Provide the (X, Y) coordinate of the cell's center where the given text is located.  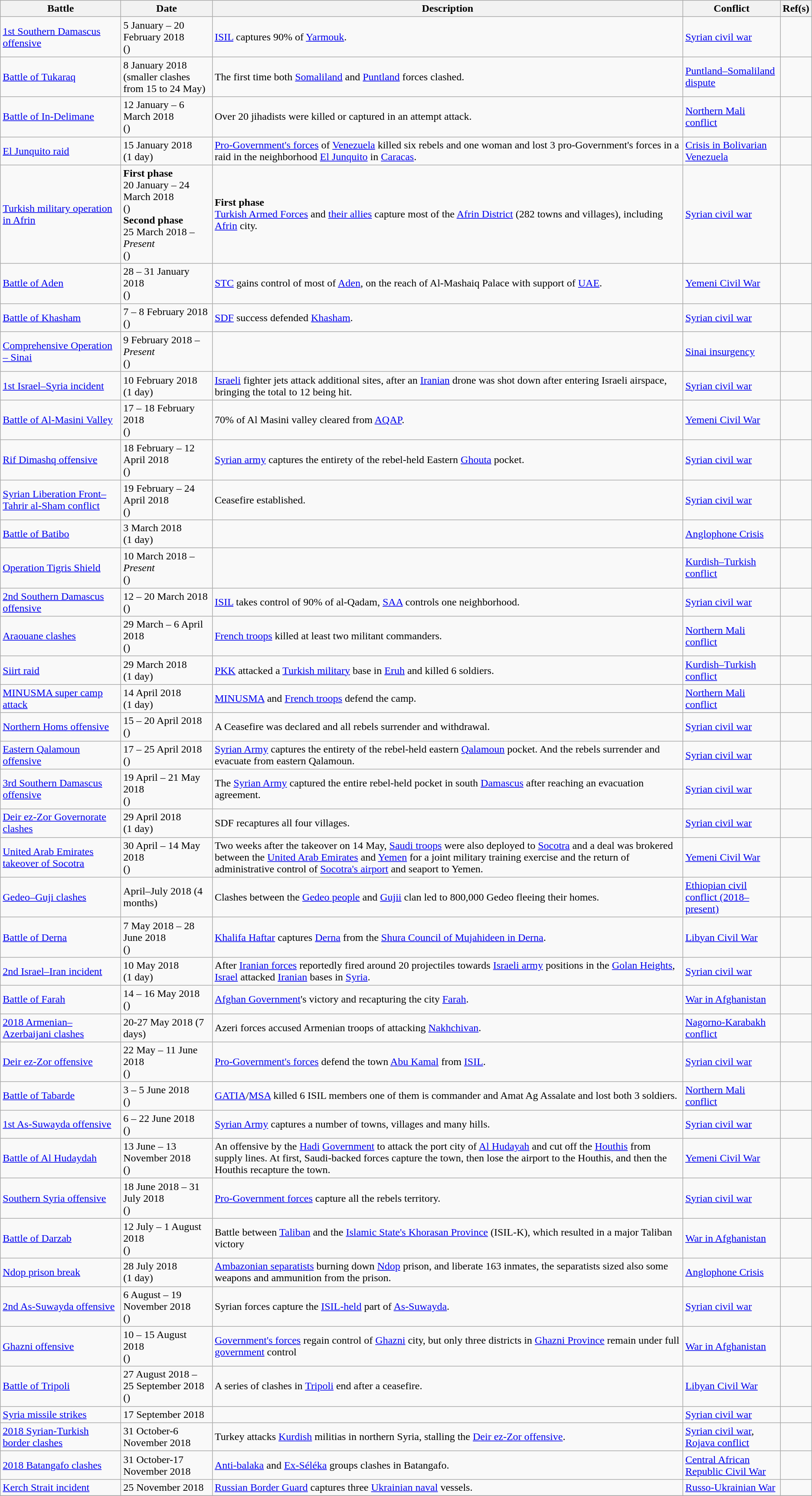
Comprehensive Operation – Sinai (61, 352)
Syria missile strikes (61, 1414)
15 January 2018(1 day) (167, 151)
19 April – 21 May 2018() (167, 789)
28 July 2018(1 day) (167, 1272)
Battle of Tukaraq (61, 77)
Kerch Strait incident (61, 1487)
10 May 2018(1 day) (167, 971)
29 March 2018(1 day) (167, 670)
Battle of Al Hudaydah (61, 1158)
Eastern Qalamoun offensive (61, 755)
18 June 2018 – 31 July 2018() (167, 1198)
The first time both Somaliland and Puntland forces clashed. (448, 77)
Over 20 jihadists were killed or captured in an attempt attack. (448, 117)
Russo-Ukrainian War (731, 1487)
28 – 31 January 2018() (167, 283)
French troops killed at least two militant commanders. (448, 636)
A Ceasefire was declared and all rebels surrender and withdrawal. (448, 727)
Battle of Khasham (61, 318)
31 October-17 November 2018 (167, 1465)
Syrian army captures the entirety of the rebel-held Eastern Ghouta pocket. (448, 460)
Battle of Farah (61, 999)
Description (448, 9)
MINUSMA and French troops defend the camp. (448, 699)
Puntland–Somaliland dispute (731, 77)
Battle of Tabarde (61, 1096)
2018 Syrian-Turkish border clashes (61, 1437)
Ambazonian separatists burning down Ndop prison, and liberate 163 inmates, the separatists sized also some weapons and ammunition from the prison. (448, 1272)
Conflict (731, 9)
Deir ez-Zor offensive (61, 1062)
6 August – 19 November 2018() (167, 1306)
Ceasefire established. (448, 500)
Pro-Government forces capture all the rebels territory. (448, 1198)
Battle of Batibo (61, 534)
10 – 15 August 2018() (167, 1346)
Syrian Army captures the entirety of the rebel-held eastern Qalamoun pocket. And the rebels surrender and evacuate from eastern Qalamoun. (448, 755)
17 – 25 April 2018() (167, 755)
Government's forces regain control of Ghazni city, but only three districts in Ghazni Province remain under full government control (448, 1346)
United Arab Emirates takeover of Socotra (61, 857)
13 June – 13 November 2018() (167, 1158)
14 April 2018(1 day) (167, 699)
Nagorno-Karabakh conflict (731, 1028)
15 – 20 April 2018() (167, 727)
Gedeo–Guji clashes (61, 897)
GATIA/MSA killed 6 ISIL members one of them is commander and Amat Ag Assalate and lost both 3 soldiers. (448, 1096)
Araouane clashes (61, 636)
18 February – 12 April 2018() (167, 460)
1st Southern Damascus offensive (61, 37)
10 February 2018(1 day) (167, 385)
MINUSMA super camp attack (61, 699)
PKK attacked a Turkish military base in Eruh and killed 6 soldiers. (448, 670)
2018 Armenian–Azerbaijani clashes (61, 1028)
Northern Homs offensive (61, 727)
Turkey attacks Kurdish militias in northern Syria, stalling the Deir ez-Zor offensive. (448, 1437)
12 July – 1 August 2018() (167, 1238)
12 – 20 March 2018() (167, 602)
Ethiopian civil conflict (2018–present) (731, 897)
19 February – 24 April 2018() (167, 500)
Siirt raid (61, 670)
27 August 2018 – 25 September 2018() (167, 1386)
First phaseTurkish Armed Forces and their allies capture most of the Afrin District (282 towns and villages), including Afrin city. (448, 214)
7 May 2018 – 28 June 2018() (167, 937)
1st As-Suwayda offensive (61, 1124)
SDF recaptures all four villages. (448, 823)
2nd Israel–Iran incident (61, 971)
Battle of Darzab (61, 1238)
12 January – 6 March 2018() (167, 117)
Syrian Army captures a number of towns, villages and many hills. (448, 1124)
2nd Southern Damascus offensive (61, 602)
A series of clashes in Tripoli end after a ceasefire. (448, 1386)
Battle between Taliban and the Islamic State's Khorasan Province (ISIL-K), which resulted in a major Taliban victory (448, 1238)
Battle of Derna (61, 937)
Date (167, 9)
April–July 2018 (4 months) (167, 897)
Southern Syria offensive (61, 1198)
Russian Border Guard captures three Ukrainian naval vessels. (448, 1487)
29 March – 6 April 2018() (167, 636)
Ndop prison break (61, 1272)
3 – 5 June 2018() (167, 1096)
Battle (61, 9)
29 April 2018(1 day) (167, 823)
31 October-6 November 2018 (167, 1437)
7 – 8 February 2018() (167, 318)
Battle of Al-Masini Valley (61, 420)
Battle of In-Delimane (61, 117)
Turkish military operation in Afrin (61, 214)
Sinai insurgency (731, 352)
25 November 2018 (167, 1487)
8 January 2018(smaller clashes from 15 to 24 May) (167, 77)
2018 Batangafo clashes (61, 1465)
14 – 16 May 2018() (167, 999)
Central African Republic Civil War (731, 1465)
17 – 18 February 2018() (167, 420)
10 March 2018 – Present() (167, 568)
Syrian Liberation Front–Tahrir al-Sham conflict (61, 500)
Ref(s) (796, 9)
Syrian civil war, Rojava conflict (731, 1437)
Azeri forces accused Armenian troops of attacking Nakhchivan. (448, 1028)
ISIL captures 90% of Yarmouk. (448, 37)
1st Israel–Syria incident (61, 385)
Crisis in Bolivarian Venezuela (731, 151)
Syrian forces capture the ISIL-held part of As-Suwayda. (448, 1306)
22 May – 11 June 2018() (167, 1062)
Ghazni offensive (61, 1346)
Battle of Aden (61, 283)
STC gains control of most of Aden, on the reach of Al-Mashaiq Palace with support of UAE. (448, 283)
Deir ez-Zor Governorate clashes (61, 823)
Clashes between the Gedeo people and Gujii clan led to 800,000 Gedeo fleeing their homes. (448, 897)
Rif Dimashq offensive (61, 460)
20-27 May 2018 (7 days) (167, 1028)
6 – 22 June 2018() (167, 1124)
First phase20 January – 24 March 2018() Second phase 25 March 2018 – Present() (167, 214)
5 January – 20 February 2018() (167, 37)
Anti-balaka and Ex-Séléka groups clashes in Batangafo. (448, 1465)
3 March 2018(1 day) (167, 534)
2nd As-Suwayda offensive (61, 1306)
Operation Tigris Shield (61, 568)
The Syrian Army captured the entire rebel-held pocket in south Damascus after reaching an evacuation agreement. (448, 789)
ISIL takes control of 90% of al-Qadam, SAA controls one neighborhood. (448, 602)
Khalifa Haftar captures Derna from the Shura Council of Mujahideen in Derna. (448, 937)
30 April – 14 May 2018() (167, 857)
70% of Al Masini valley cleared from AQAP. (448, 420)
SDF success defended Khasham. (448, 318)
17 September 2018 (167, 1414)
9 February 2018 – Present() (167, 352)
Pro-Government's forces defend the town Abu Kamal from ISIL. (448, 1062)
3rd Southern Damascus offensive (61, 789)
Afghan Government's victory and recapturing the city Farah. (448, 999)
Battle of Tripoli (61, 1386)
El Junquito raid (61, 151)
